Locate the cell with the specified text and output its (X, Y) center coordinate. 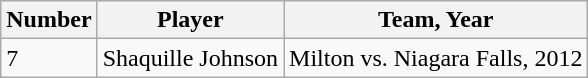
Team, Year (436, 20)
Number (49, 20)
7 (49, 58)
Milton vs. Niagara Falls, 2012 (436, 58)
Player (190, 20)
Shaquille Johnson (190, 58)
